Provide the (x, y) coordinate of the cell's center where the given text is located.  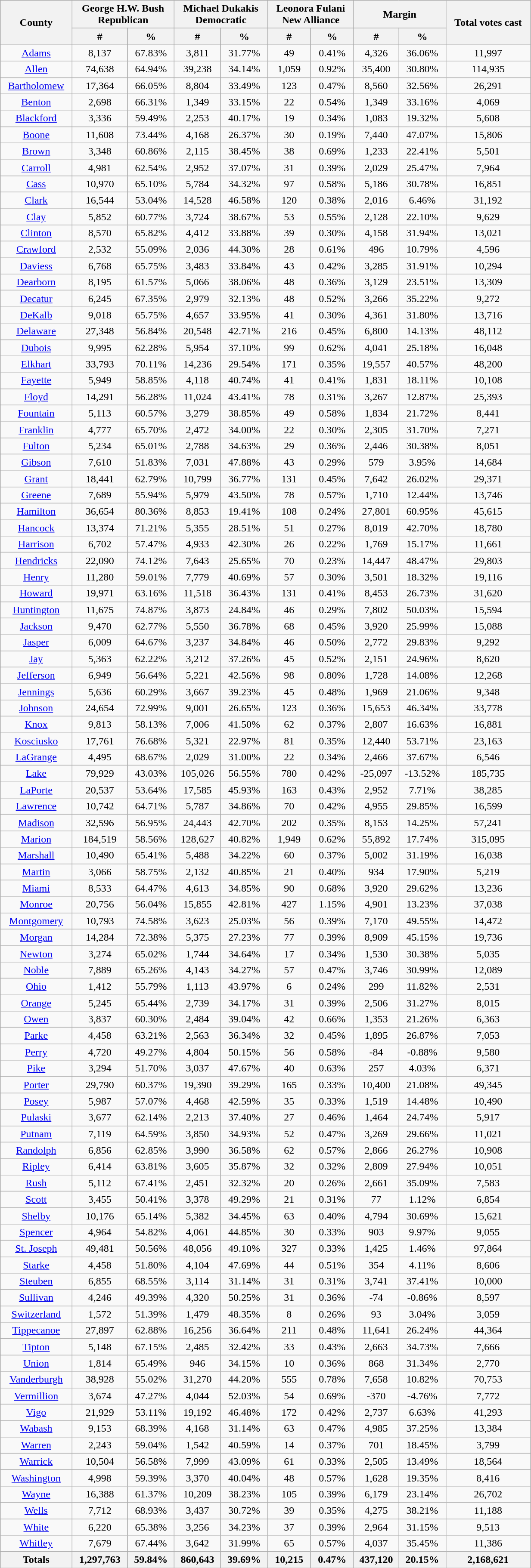
0.46% (332, 1117)
31.15% (422, 1527)
Shelby (36, 1216)
62.79% (151, 479)
9,995 (100, 348)
11,608 (100, 135)
34.86% (245, 806)
4,118 (197, 380)
5,219 (488, 872)
0.38% (332, 200)
64.47% (151, 888)
13,384 (488, 1429)
5,375 (197, 937)
1,464 (376, 1117)
33.84% (245, 266)
3,605 (197, 1167)
202 (289, 823)
38,285 (488, 790)
65.10% (151, 184)
14,291 (100, 397)
6,363 (488, 1019)
Delaware (36, 331)
27.94% (422, 1167)
7,031 (197, 462)
8,909 (376, 937)
8,416 (488, 1478)
Posey (36, 1101)
10 (289, 1363)
42.81% (245, 904)
9,580 (488, 1052)
25.99% (422, 626)
38,928 (100, 1380)
14.08% (422, 675)
13.49% (422, 1461)
3,623 (197, 921)
48,056 (197, 1248)
7,053 (488, 1036)
Warren (36, 1445)
57.47% (151, 544)
2,472 (197, 429)
Union (36, 1363)
2,451 (197, 1183)
24.74% (422, 1117)
49.39% (151, 1298)
3,455 (100, 1199)
60.95% (422, 512)
60.86% (151, 151)
8,606 (488, 1265)
25,393 (488, 397)
53.64% (151, 790)
5,035 (488, 954)
18,441 (100, 479)
10,000 (488, 1281)
1,233 (376, 151)
8,853 (197, 512)
120 (289, 200)
32.32% (245, 1183)
52.03% (245, 1396)
93 (376, 1314)
15.17% (422, 544)
59.01% (151, 577)
5,852 (100, 216)
68.55% (151, 1281)
56.58% (151, 1461)
71.21% (151, 528)
Floyd (36, 397)
46.34% (422, 708)
29,790 (100, 1085)
3,348 (100, 151)
4,804 (197, 1052)
5,550 (197, 626)
0.50% (332, 642)
Fulton (36, 446)
Washington (36, 1478)
Totals (36, 1560)
14.13% (422, 331)
4,326 (376, 53)
13,309 (488, 282)
67.44% (151, 1543)
3,212 (197, 659)
17.74% (422, 839)
68.67% (151, 757)
1,412 (100, 986)
2,698 (100, 102)
2,770 (488, 1363)
Perry (36, 1052)
21.26% (422, 1019)
36.34% (245, 1036)
3,483 (197, 266)
Margin (400, 15)
56.28% (151, 397)
46.48% (245, 1412)
37,038 (488, 904)
Jennings (36, 691)
Pike (36, 1068)
2,788 (197, 446)
33.95% (245, 315)
58.85% (151, 380)
Montgomery (36, 921)
7,271 (488, 429)
62.54% (151, 167)
1,769 (376, 544)
63.81% (151, 1167)
40.04% (245, 1478)
Harrison (36, 544)
59.49% (151, 118)
34.27% (245, 970)
14,684 (488, 462)
2,772 (376, 642)
10,504 (100, 1461)
52 (289, 1134)
19,192 (197, 1412)
Steuben (36, 1281)
9,272 (488, 299)
44.20% (245, 1380)
Michael DukakisDemocratic (220, 15)
27,801 (376, 512)
0.54% (332, 102)
42.30% (245, 544)
27 (289, 1117)
31.99% (245, 1543)
59.39% (151, 1478)
0.80% (332, 675)
23.51% (422, 282)
62.88% (151, 1330)
County (36, 22)
Hamilton (36, 512)
1,425 (376, 1248)
Kosciusko (36, 741)
7,999 (197, 1461)
0.55% (332, 216)
55,892 (376, 839)
6,800 (376, 331)
62.28% (151, 348)
437,120 (376, 1560)
20,756 (100, 904)
3,799 (488, 1445)
1,572 (100, 1314)
11,675 (100, 610)
74,638 (100, 69)
44 (289, 1265)
10,051 (488, 1167)
14.48% (422, 1101)
5,221 (197, 675)
34.63% (245, 446)
11.82% (422, 986)
3,237 (197, 642)
15,594 (488, 610)
Daviess (36, 266)
50.03% (422, 610)
35.45% (422, 1543)
Vermillion (36, 1396)
30.99% (422, 970)
10,908 (488, 1150)
Whitley (36, 1543)
257 (376, 1068)
10,294 (488, 266)
Jay (36, 659)
19,971 (100, 593)
54.82% (151, 1232)
8,453 (376, 593)
33 (289, 1347)
29 (289, 446)
63.21% (151, 1036)
35.87% (245, 1167)
2,132 (197, 872)
Brown (36, 151)
33,793 (100, 364)
2,663 (376, 1347)
90 (289, 888)
Spencer (36, 1232)
Fountain (36, 413)
16,544 (100, 200)
55.09% (151, 250)
Decatur (36, 299)
Jackson (36, 626)
2,151 (376, 659)
2,305 (376, 429)
32.42% (245, 1347)
9,001 (197, 708)
6 (289, 986)
1,530 (376, 954)
3,850 (197, 1134)
26.24% (422, 1330)
Allen (36, 69)
14,528 (197, 200)
40.59% (245, 1445)
39.04% (245, 1019)
74.12% (151, 561)
42 (289, 1019)
3,677 (100, 1117)
40.74% (245, 380)
Porter (36, 1085)
Knox (36, 724)
20,537 (100, 790)
5,784 (197, 184)
21.06% (422, 691)
65.49% (151, 1363)
49,481 (100, 1248)
6,949 (100, 675)
George H.W. BushRepublican (123, 15)
36,654 (100, 512)
56.64% (151, 675)
13,236 (488, 888)
51.70% (151, 1068)
315,095 (488, 839)
26 (289, 544)
44,364 (488, 1330)
8,015 (488, 1003)
37 (289, 1527)
42.56% (245, 675)
48.35% (245, 1314)
76.68% (151, 741)
7,440 (376, 135)
26.73% (422, 593)
70.11% (151, 364)
3,811 (197, 53)
8,051 (488, 446)
3,129 (376, 282)
43.09% (245, 1461)
0.22% (332, 544)
14,284 (100, 937)
16,256 (197, 1330)
60.30% (151, 1019)
Monroe (36, 904)
3,667 (197, 691)
3,066 (100, 872)
51.39% (151, 1314)
48,112 (488, 331)
18.32% (422, 577)
172 (289, 1412)
17,364 (100, 86)
16.63% (422, 724)
53 (289, 216)
2,737 (376, 1412)
37.25% (422, 1429)
4,275 (376, 1510)
17,761 (100, 741)
7,119 (100, 1134)
59.04% (151, 1445)
10,176 (100, 1216)
36.77% (245, 479)
6,702 (100, 544)
2,531 (488, 986)
6.46% (422, 200)
3,266 (376, 299)
Warrick (36, 1461)
33.15% (245, 102)
5,979 (197, 495)
15,806 (488, 135)
0.61% (332, 250)
Newton (36, 954)
9,348 (488, 691)
43.50% (245, 495)
13,716 (488, 315)
4,964 (100, 1232)
13.23% (422, 904)
62.22% (151, 659)
43.41% (245, 397)
4,998 (100, 1478)
23,163 (488, 741)
7,610 (100, 462)
Ohio (36, 986)
8,019 (376, 528)
Starke (36, 1265)
2,661 (376, 1183)
57.07% (151, 1101)
5,949 (100, 380)
5,636 (100, 691)
Dearborn (36, 282)
67.41% (151, 1183)
5,148 (100, 1347)
68.93% (151, 1510)
6,855 (100, 1281)
Jefferson (36, 675)
5,112 (100, 1183)
37.67% (422, 757)
4,613 (197, 888)
5,113 (100, 413)
14,447 (376, 561)
934 (376, 872)
4.03% (422, 1068)
36.64% (245, 1330)
8,804 (197, 86)
26,702 (488, 1494)
9.97% (422, 1232)
1,353 (376, 1019)
2,128 (376, 216)
1,519 (376, 1101)
5,245 (100, 1003)
4,777 (100, 429)
65 (289, 1543)
10,209 (197, 1494)
40.17% (245, 118)
9,629 (488, 216)
7,689 (100, 495)
39,238 (197, 69)
Franklin (36, 429)
LaGrange (36, 757)
9,813 (100, 724)
3,274 (100, 954)
49,345 (488, 1085)
Sullivan (36, 1298)
8,570 (100, 233)
60.37% (151, 1085)
34.15% (245, 1363)
Greene (36, 495)
2,563 (197, 1036)
4,412 (197, 233)
61.57% (151, 282)
26.87% (422, 1036)
31,192 (488, 200)
11,997 (488, 53)
Jasper (36, 642)
16,388 (100, 1494)
15,653 (376, 708)
4,037 (376, 1543)
26.65% (245, 708)
51.83% (151, 462)
60.29% (151, 691)
3,336 (100, 118)
34.23% (245, 1527)
33.49% (245, 86)
47.69% (245, 1265)
0.63% (332, 1068)
48.47% (422, 561)
4,657 (197, 315)
49.55% (422, 921)
Martin (36, 872)
26.37% (245, 135)
Elkhart (36, 364)
18,564 (488, 1461)
7,964 (488, 167)
0.68% (332, 888)
184,519 (100, 839)
30.78% (422, 184)
860,643 (197, 1560)
4,901 (376, 904)
7,772 (488, 1396)
8,153 (376, 823)
3,642 (197, 1543)
31.19% (422, 855)
72.99% (151, 708)
5,234 (100, 446)
34.93% (245, 1134)
29.85% (422, 806)
13,374 (100, 528)
1,628 (376, 1478)
37.07% (245, 167)
6,854 (488, 1199)
31.27% (422, 1003)
34.32% (245, 184)
3.04% (422, 1314)
4,069 (488, 102)
27.23% (245, 937)
1,949 (289, 839)
47.88% (245, 462)
31,620 (488, 593)
Clinton (36, 233)
496 (376, 250)
12,089 (488, 970)
41.50% (245, 724)
7,642 (376, 479)
97,864 (488, 1248)
1,831 (376, 380)
34.45% (245, 1216)
22,090 (100, 561)
68.39% (151, 1429)
72.38% (151, 937)
2,016 (376, 200)
50.15% (245, 1052)
7,658 (376, 1380)
108 (289, 512)
Vigo (36, 1412)
Morgan (36, 937)
4,955 (376, 806)
2,036 (197, 250)
1,814 (100, 1363)
17 (289, 954)
Henry (36, 577)
Parke (36, 1036)
29,371 (488, 479)
30.80% (422, 69)
3,873 (197, 610)
Lake (36, 774)
64.94% (151, 69)
27,897 (100, 1330)
9,018 (100, 315)
4,143 (197, 970)
701 (376, 1445)
Blackford (36, 118)
79,929 (100, 774)
2,807 (376, 724)
11,661 (488, 544)
11,188 (488, 1510)
2,213 (197, 1117)
1,297,763 (100, 1560)
3,267 (376, 397)
7,643 (197, 561)
6,220 (100, 1527)
Leonora FulaniNew Alliance (311, 15)
3,279 (197, 413)
3.95% (422, 462)
24.96% (422, 659)
211 (289, 1330)
Noble (36, 970)
67.35% (151, 299)
60.57% (151, 413)
Fayette (36, 380)
29.66% (422, 1134)
216 (289, 331)
65.38% (151, 1527)
58.56% (151, 839)
7,712 (100, 1510)
5,787 (197, 806)
6,009 (100, 642)
39.29% (245, 1085)
-0.88% (422, 1052)
26,291 (488, 86)
LaPorte (36, 790)
64.71% (151, 806)
25.18% (422, 348)
35.09% (422, 1183)
-25,097 (376, 774)
49.27% (151, 1052)
4,794 (376, 1216)
7,802 (376, 610)
Madison (36, 823)
10,793 (100, 921)
165 (289, 1085)
55.79% (151, 986)
17,585 (197, 790)
55.02% (151, 1380)
18.45% (422, 1445)
34.85% (245, 888)
37.26% (245, 659)
Tipton (36, 1347)
7,779 (197, 577)
4,596 (488, 250)
Crawford (36, 250)
64.67% (151, 642)
67.15% (151, 1347)
18,780 (488, 528)
3,256 (197, 1527)
4,933 (197, 544)
11,021 (488, 1134)
16,599 (488, 806)
11,386 (488, 1543)
30.69% (422, 1216)
1,728 (376, 675)
36.06% (422, 53)
49.29% (245, 1199)
1,059 (289, 69)
45.15% (422, 937)
19,557 (376, 364)
1,834 (376, 413)
3,674 (100, 1396)
0.92% (332, 69)
8,597 (488, 1298)
4,981 (100, 167)
32.13% (245, 299)
38.67% (245, 216)
41,293 (488, 1412)
2,809 (376, 1167)
4,985 (376, 1429)
1,969 (376, 691)
-370 (376, 1396)
-13.52% (422, 774)
7,583 (488, 1183)
Clay (36, 216)
65.82% (151, 233)
42.59% (245, 1101)
7,666 (488, 1347)
29.62% (422, 888)
5,488 (197, 855)
22.97% (245, 741)
60 (289, 855)
Marion (36, 839)
163 (289, 790)
25.03% (245, 921)
15,855 (197, 904)
3,501 (376, 577)
8,533 (100, 888)
2,964 (376, 1527)
24,654 (100, 708)
64.59% (151, 1134)
7,889 (100, 970)
903 (376, 1232)
73.44% (151, 135)
20,548 (197, 331)
4,720 (100, 1052)
3,837 (100, 1019)
55.94% (151, 495)
299 (376, 986)
9,292 (488, 642)
19,736 (488, 937)
65.26% (151, 970)
St. Joseph (36, 1248)
8,137 (100, 53)
31.77% (245, 53)
24.84% (245, 610)
11,280 (100, 577)
39.23% (245, 691)
Lawrence (36, 806)
Wayne (36, 1494)
Hancock (36, 528)
5,321 (197, 741)
31.80% (422, 315)
4,320 (197, 1298)
3,370 (197, 1478)
7,006 (197, 724)
9,513 (488, 1527)
11,518 (197, 593)
30.72% (245, 1510)
62.77% (151, 626)
97 (289, 184)
81 (289, 741)
12,268 (488, 675)
74.58% (151, 921)
44.85% (245, 1232)
Scott (36, 1199)
35,400 (376, 69)
128,627 (197, 839)
56.55% (245, 774)
8,620 (488, 659)
21.08% (422, 1085)
17.90% (422, 872)
47.27% (151, 1396)
0.51% (332, 1265)
Ripley (36, 1167)
2,485 (197, 1347)
3,059 (488, 1314)
28 (289, 250)
54 (289, 1396)
34.84% (245, 642)
Benton (36, 102)
5,066 (197, 282)
34.17% (245, 1003)
45,615 (488, 512)
10.82% (422, 1380)
34.22% (245, 855)
105,026 (197, 774)
5,608 (488, 118)
32.56% (422, 86)
Carroll (36, 167)
5,355 (197, 528)
38.45% (245, 151)
Randolph (36, 1150)
4,104 (197, 1265)
62.14% (151, 1117)
327 (289, 1248)
40.69% (245, 577)
579 (376, 462)
24,443 (197, 823)
62.85% (151, 1150)
1,542 (197, 1445)
34.64% (245, 954)
22.10% (422, 216)
0.78% (332, 1380)
3,990 (197, 1150)
4.11% (422, 1265)
27,348 (100, 331)
32,596 (100, 823)
38.85% (245, 413)
48,200 (488, 364)
29.83% (422, 642)
1,895 (376, 1036)
Bartholomew (36, 86)
4,061 (197, 1232)
14,472 (488, 921)
20.15% (422, 1560)
0.66% (332, 1019)
12.87% (422, 397)
2,115 (197, 151)
1,113 (197, 986)
19,116 (488, 577)
Huntington (36, 610)
Hendricks (36, 561)
58.75% (151, 872)
74.87% (151, 610)
23.14% (422, 1494)
2,466 (376, 757)
946 (197, 1363)
19 (289, 118)
6.63% (422, 1412)
5,917 (488, 1117)
31.00% (245, 757)
3,037 (197, 1068)
35 (289, 1101)
13,746 (488, 495)
10,799 (197, 479)
12,440 (376, 741)
59.84% (151, 1560)
33.88% (245, 233)
14 (289, 1445)
56.84% (151, 331)
53.04% (151, 200)
1,479 (197, 1314)
Pulaski (36, 1117)
50.25% (245, 1298)
31,270 (197, 1380)
56.95% (151, 823)
868 (376, 1363)
1.12% (422, 1199)
11,024 (197, 397)
Adams (36, 53)
Putnam (36, 1134)
1,083 (376, 118)
37.10% (245, 348)
Tippecanoe (36, 1330)
61 (289, 1461)
4,246 (100, 1298)
16,851 (488, 184)
Cass (36, 184)
4,468 (197, 1101)
9,470 (100, 626)
10,108 (488, 380)
4,158 (376, 233)
65.41% (151, 855)
Howard (36, 593)
8,560 (376, 86)
1,744 (197, 954)
Owen (36, 1019)
66.31% (151, 102)
51 (289, 528)
25.47% (422, 167)
28.51% (245, 528)
105 (289, 1494)
34.14% (245, 69)
36.43% (245, 593)
50.56% (151, 1248)
29.54% (245, 364)
33.16% (422, 102)
2,168,621 (488, 1560)
16,048 (488, 348)
50.41% (151, 1199)
42.71% (245, 331)
12.44% (422, 495)
3,724 (197, 216)
4,495 (100, 757)
40 (289, 1068)
780 (289, 774)
63.16% (151, 593)
33,778 (488, 708)
40.85% (245, 872)
Orange (36, 1003)
20 (289, 1183)
114,935 (488, 69)
36.78% (245, 626)
6,546 (488, 757)
White (36, 1527)
47.67% (245, 1068)
-74 (376, 1298)
1,710 (376, 495)
2,506 (376, 1003)
68 (289, 626)
22.41% (422, 151)
21.72% (422, 413)
8,195 (100, 282)
46.58% (245, 200)
2,446 (376, 446)
34.00% (245, 429)
5,363 (100, 659)
Clark (36, 200)
354 (376, 1265)
Rush (36, 1183)
25.65% (245, 561)
49.10% (245, 1248)
Gibson (36, 462)
DeKalb (36, 315)
29,803 (488, 561)
13,021 (488, 233)
65.70% (151, 429)
10,400 (376, 1085)
3,269 (376, 1134)
21,929 (100, 1412)
6,414 (100, 1167)
7,170 (376, 921)
11,641 (376, 1330)
3,741 (376, 1281)
38.21% (422, 1510)
98 (289, 675)
45.93% (245, 790)
5,987 (100, 1101)
56.04% (151, 904)
8,441 (488, 413)
65.01% (151, 446)
3,285 (376, 266)
171 (289, 364)
-4.76% (422, 1396)
47.07% (422, 135)
31.70% (422, 429)
4,361 (376, 315)
67.83% (151, 53)
14,236 (197, 364)
44.30% (245, 250)
2,866 (376, 1150)
2,532 (100, 250)
6,179 (376, 1494)
5,954 (197, 348)
2,484 (197, 1019)
1.15% (332, 904)
65.02% (151, 954)
5,002 (376, 855)
5,186 (376, 184)
99 (289, 348)
0.27% (332, 528)
53.71% (422, 741)
40.57% (422, 364)
10,970 (100, 184)
Marshall (36, 855)
38.06% (245, 282)
6,245 (100, 299)
43.97% (245, 986)
Dubois (36, 348)
36.58% (245, 1150)
18.11% (422, 380)
-0.86% (422, 1298)
0.19% (332, 135)
58.13% (151, 724)
555 (289, 1380)
0.32% (332, 1167)
26.02% (422, 479)
39.69% (245, 1560)
Wabash (36, 1429)
16,881 (488, 724)
10,742 (100, 806)
7.71% (422, 790)
6,856 (100, 1150)
Boone (36, 135)
65.14% (151, 1216)
51.80% (151, 1265)
19.32% (422, 118)
19.41% (245, 512)
10.79% (422, 250)
1.46% (422, 1248)
19.35% (422, 1478)
Switzerland (36, 1314)
14.25% (422, 823)
2,505 (376, 1461)
31.91% (422, 266)
5,501 (488, 151)
70,753 (488, 1380)
2,979 (197, 299)
66.05% (151, 86)
3,378 (197, 1199)
5,382 (197, 1216)
3,437 (197, 1510)
26.27% (422, 1150)
3,294 (100, 1068)
8 (289, 1314)
2,253 (197, 118)
2,739 (197, 1003)
Vanderburgh (36, 1380)
31.34% (422, 1363)
2,243 (100, 1445)
Miami (36, 888)
10,215 (289, 1560)
61.37% (151, 1494)
35.22% (422, 299)
16,038 (488, 855)
34.73% (422, 1347)
Johnson (36, 708)
Grant (36, 479)
3,746 (376, 970)
38.23% (245, 1494)
185,735 (488, 774)
9,055 (488, 1232)
Wells (36, 1510)
57,241 (488, 823)
31.94% (422, 233)
80.36% (151, 512)
0.23% (332, 561)
-84 (376, 1052)
6,768 (100, 266)
40.82% (245, 839)
38 (289, 151)
Total votes cast (488, 22)
19,390 (197, 1085)
43.03% (151, 774)
9,153 (100, 1429)
60.77% (151, 216)
15,088 (488, 626)
4,044 (197, 1396)
3,114 (197, 1281)
15,621 (488, 1216)
53.11% (151, 1412)
4,041 (376, 348)
427 (289, 904)
37.40% (245, 1117)
65.44% (151, 1003)
7,679 (100, 1543)
6,371 (488, 1068)
37.41% (422, 1281)
